Output the [X, Y] coordinate of the center of the cell containing the given text.  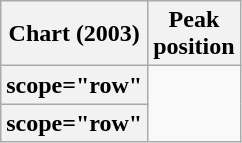
Chart (2003) [74, 34]
Peakposition [194, 34]
